From the cell containing the given text, extract its center point as (X, Y) coordinate. 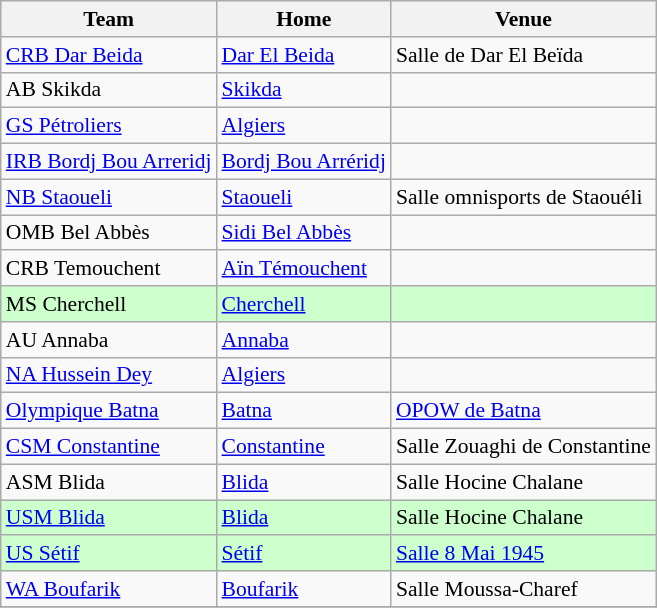
Staoueli (304, 197)
CSM Constantine (109, 447)
WA Boufarik (109, 589)
Salle Moussa-Charef (524, 589)
Venue (524, 19)
Aïn Témouchent (304, 269)
Salle omnisports de Staouéli (524, 197)
NB Staoueli (109, 197)
NA Hussein Dey (109, 375)
GS Pétroliers (109, 126)
Team (109, 19)
Sidi Bel Abbès (304, 233)
Boufarik (304, 589)
AU Annaba (109, 340)
Constantine (304, 447)
Sétif (304, 554)
Salle 8 Mai 1945 (524, 554)
USM Blida (109, 518)
CRB Dar Beida (109, 55)
Salle Zouaghi de Constantine (524, 447)
Olympique Batna (109, 411)
Skikda (304, 90)
ASM Blida (109, 482)
MS Cherchell (109, 304)
Cherchell (304, 304)
Annaba (304, 340)
OPOW de Batna (524, 411)
Batna (304, 411)
IRB Bordj Bou Arreridj (109, 162)
Bordj Bou Arréridj (304, 162)
OMB Bel Abbès (109, 233)
Salle de Dar El Beïda (524, 55)
US Sétif (109, 554)
Dar El Beida (304, 55)
CRB Temouchent (109, 269)
AB Skikda (109, 90)
Home (304, 19)
